Identify which cell holds the provided text, then report its [x, y] central coordinate. 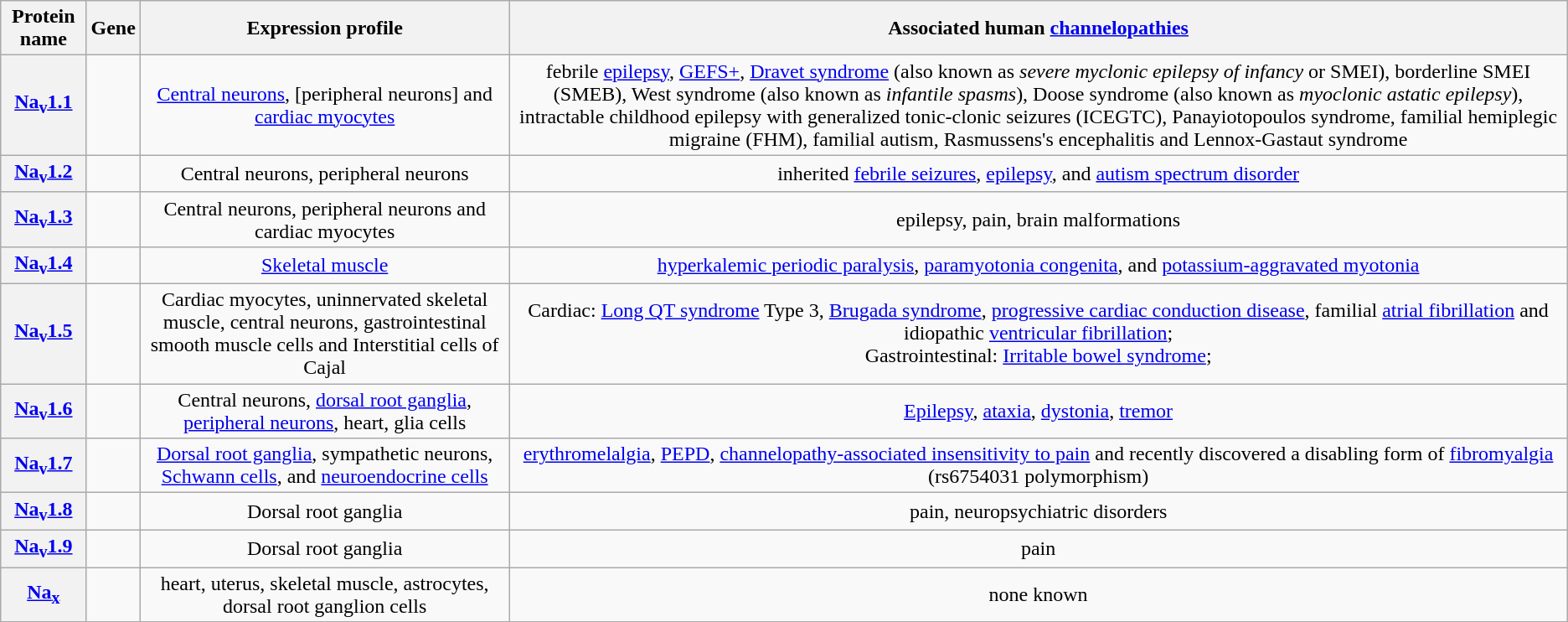
Nav1.3 [44, 220]
epilepsy, pain, brain malformations [1039, 220]
Central neurons, dorsal root ganglia, peripheral neurons, heart, glia cells [325, 411]
heart, uterus, skeletal muscle, astrocytes, dorsal root ganglion cells [325, 593]
Gene [113, 29]
Cardiac myocytes, uninnervated skeletal muscle, central neurons, gastrointestinal smooth muscle cells and Interstitial cells of Cajal [325, 334]
Associated human channelopathies [1039, 29]
Nav1.9 [44, 548]
Nav1.2 [44, 174]
pain, neuropsychiatric disorders [1039, 511]
pain [1039, 548]
Dorsal root ganglia, sympathetic neurons, Schwann cells, and neuroendocrine cells [325, 466]
Nav1.1 [44, 106]
Nav1.7 [44, 466]
Protein name [44, 29]
Central neurons, peripheral neurons and cardiac myocytes [325, 220]
Nav1.5 [44, 334]
Nax [44, 593]
Nav1.6 [44, 411]
Nav1.8 [44, 511]
Central neurons, [peripheral neurons] and cardiac myocytes [325, 106]
Expression profile [325, 29]
inherited febrile seizures, epilepsy, and autism spectrum disorder [1039, 174]
none known [1039, 593]
Epilepsy, ataxia, dystonia, tremor [1039, 411]
Skeletal muscle [325, 265]
Nav1.4 [44, 265]
Central neurons, peripheral neurons [325, 174]
hyperkalemic periodic paralysis, paramyotonia congenita, and potassium-aggravated myotonia [1039, 265]
